Locate the cell with the specified text and output its (X, Y) center coordinate. 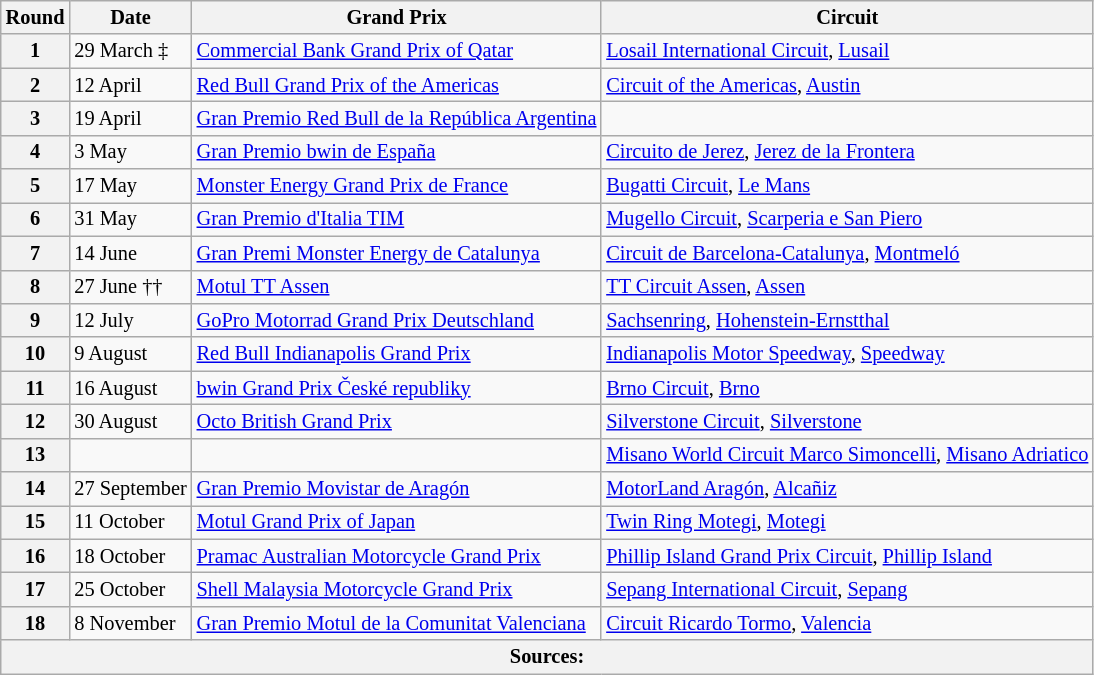
Monster Energy Grand Prix de France (397, 186)
Grand Prix (397, 17)
18 (36, 623)
13 (36, 455)
17 May (130, 186)
5 (36, 186)
8 November (130, 623)
25 October (130, 589)
8 (36, 287)
Phillip Island Grand Prix Circuit, Phillip Island (847, 556)
7 (36, 253)
6 (36, 219)
12 April (130, 85)
Mugello Circuit, Scarperia e San Piero (847, 219)
Sachsenring, Hohenstein-Ernstthal (847, 320)
Gran Premio bwin de España (397, 152)
30 August (130, 421)
Sepang International Circuit, Sepang (847, 589)
Gran Premio Movistar de Aragón (397, 489)
Misano World Circuit Marco Simoncelli, Misano Adriatico (847, 455)
Commercial Bank Grand Prix of Qatar (397, 51)
Circuit of the Americas, Austin (847, 85)
15 (36, 522)
2 (36, 85)
27 June †† (130, 287)
16 (36, 556)
Circuito de Jerez, Jerez de la Frontera (847, 152)
Gran Premio Red Bull de la República Argentina (397, 118)
3 May (130, 152)
10 (36, 354)
Gran Premio Motul de la Comunitat Valenciana (397, 623)
Circuit Ricardo Tormo, Valencia (847, 623)
11 October (130, 522)
14 June (130, 253)
Motul Grand Prix of Japan (397, 522)
31 May (130, 219)
bwin Grand Prix České republiky (397, 388)
14 (36, 489)
Gran Premio d'Italia TIM (397, 219)
1 (36, 51)
Circuit de Barcelona-Catalunya, Montmeló (847, 253)
18 October (130, 556)
Red Bull Grand Prix of the Americas (397, 85)
Octo British Grand Prix (397, 421)
3 (36, 118)
29 March ‡ (130, 51)
GoPro Motorrad Grand Prix Deutschland (397, 320)
Shell Malaysia Motorcycle Grand Prix (397, 589)
TT Circuit Assen, Assen (847, 287)
Losail International Circuit, Lusail (847, 51)
Circuit (847, 17)
Motul TT Assen (397, 287)
Bugatti Circuit, Le Mans (847, 186)
Silverstone Circuit, Silverstone (847, 421)
11 (36, 388)
19 April (130, 118)
27 September (130, 489)
Gran Premi Monster Energy de Catalunya (397, 253)
Brno Circuit, Brno (847, 388)
Red Bull Indianapolis Grand Prix (397, 354)
12 (36, 421)
9 (36, 320)
4 (36, 152)
Round (36, 17)
Sources: (547, 657)
Pramac Australian Motorcycle Grand Prix (397, 556)
9 August (130, 354)
Indianapolis Motor Speedway, Speedway (847, 354)
MotorLand Aragón, Alcañiz (847, 489)
Date (130, 17)
16 August (130, 388)
12 July (130, 320)
17 (36, 589)
Twin Ring Motegi, Motegi (847, 522)
